Output the [X, Y] coordinate of the center of the cell containing the given text.  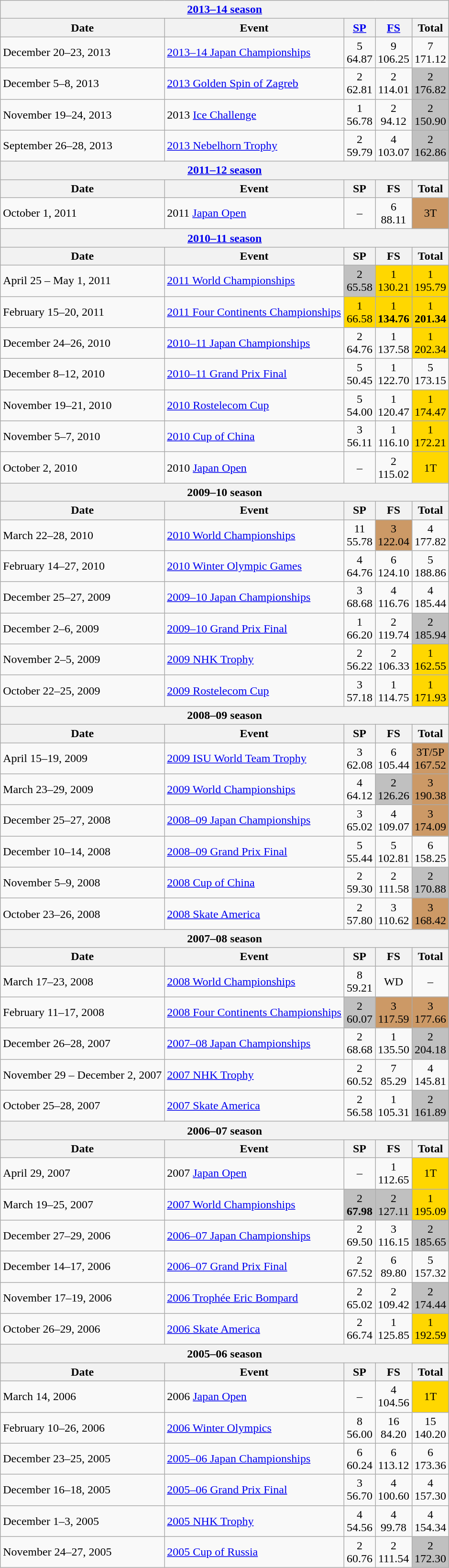
February 14–27, 2010 [82, 566]
December 27–29, 2006 [82, 1236]
November 24–27, 2005 [82, 1552]
11 55.78 [360, 535]
1 114.75 [394, 691]
4 116.76 [394, 597]
October 2, 2010 [82, 468]
December 1–3, 2005 [82, 1521]
2010–11 season [225, 238]
2009 ISU World Team Trophy [254, 758]
5 173.15 [430, 374]
5 188.86 [430, 566]
December 5–8, 2013 [82, 83]
1 202.34 [430, 343]
1 120.47 [394, 406]
3 57.18 [360, 691]
2008 Cup of China [254, 883]
16 84.20 [394, 1427]
6 158.25 [430, 851]
2013–14 season [225, 10]
4 145.81 [430, 1074]
November 19–21, 2010 [82, 406]
1 125.85 [394, 1329]
November 5–9, 2008 [82, 883]
5 55.44 [360, 851]
April 15–19, 2009 [82, 758]
6 173.36 [430, 1459]
2010–11 Grand Prix Final [254, 374]
February 11–17, 2008 [82, 1012]
December 8–12, 2010 [82, 374]
1 66.20 [360, 629]
2 162.86 [430, 145]
December 25–27, 2009 [82, 597]
2 185.94 [430, 629]
2006 Trophée Eric Bompard [254, 1298]
6 89.80 [394, 1267]
2 67.98 [360, 1204]
3 168.42 [430, 914]
December 14–17, 2006 [82, 1267]
1 172.21 [430, 436]
2005 Cup of Russia [254, 1552]
3 56.11 [360, 436]
2008–09 Grand Prix Final [254, 851]
6 105.44 [394, 758]
3 177.66 [430, 1012]
April 25 – May 1, 2011 [82, 280]
4 100.60 [394, 1490]
3 174.09 [430, 821]
2 176.82 [430, 83]
3T [430, 213]
1 112.65 [394, 1173]
2 59.30 [360, 883]
5 157.32 [430, 1267]
2008–09 season [225, 715]
2009 Rostelecom Cup [254, 691]
1 171.93 [430, 691]
1 56.78 [360, 115]
2008 Skate America [254, 914]
2 119.74 [394, 629]
2006 Japan Open [254, 1397]
2009 World Championships [254, 789]
2013 Ice Challenge [254, 115]
2 185.65 [430, 1236]
2008–09 Japan Championships [254, 821]
8 59.21 [360, 982]
2007 Skate America [254, 1106]
April 29, 2007 [82, 1173]
2 109.42 [394, 1298]
2005 NHK Trophy [254, 1521]
1 201.34 [430, 312]
2 62.81 [360, 83]
1 195.79 [430, 280]
2 94.12 [394, 115]
4 154.34 [430, 1521]
2 59.79 [360, 145]
6 124.10 [394, 566]
2006–07 season [225, 1130]
2 57.80 [360, 914]
2006 Winter Olympics [254, 1427]
2 66.74 [360, 1329]
2 67.52 [360, 1267]
2 60.07 [360, 1012]
March 14, 2006 [82, 1397]
December 24–26, 2010 [82, 343]
5 64.87 [360, 53]
December 16–18, 2005 [82, 1490]
1 116.10 [394, 436]
1 66.58 [360, 312]
3 122.04 [394, 535]
5 54.00 [360, 406]
November 29 – December 2, 2007 [82, 1074]
2 60.52 [360, 1074]
2 106.33 [394, 659]
5 102.81 [394, 851]
December 23–25, 2005 [82, 1459]
2010–11 Japan Championships [254, 343]
2 161.89 [430, 1106]
2007–08 Japan Championships [254, 1044]
1 130.21 [394, 280]
2 174.44 [430, 1298]
3 116.15 [394, 1236]
3 62.08 [360, 758]
2011 Four Continents Championships [254, 312]
2 172.30 [430, 1552]
2010 Japan Open [254, 468]
2009–10 Japan Championships [254, 597]
December 10–14, 2008 [82, 851]
WD [394, 982]
2009–10 Grand Prix Final [254, 629]
7 85.29 [394, 1074]
4 185.44 [430, 597]
2005–06 Japan Championships [254, 1459]
2007 World Championships [254, 1204]
6 113.12 [394, 1459]
December 25–27, 2008 [82, 821]
4 103.07 [394, 145]
March 19–25, 2007 [82, 1204]
November 17–19, 2006 [82, 1298]
2006–07 Grand Prix Final [254, 1267]
2011 World Championships [254, 280]
6 60.24 [360, 1459]
1 162.55 [430, 659]
March 22–28, 2010 [82, 535]
5 50.45 [360, 374]
1 192.59 [430, 1329]
4 99.78 [394, 1521]
1 122.70 [394, 374]
4 109.07 [394, 821]
2005–06 season [225, 1354]
4 64.12 [360, 789]
3 117.59 [394, 1012]
October 22–25, 2009 [82, 691]
2 114.01 [394, 83]
2008 World Championships [254, 982]
9 106.25 [394, 53]
2013 Nebelhorn Trophy [254, 145]
4 157.30 [430, 1490]
2 170.88 [430, 883]
November 19–24, 2013 [82, 115]
2 68.68 [360, 1044]
1 105.31 [394, 1106]
3 68.68 [360, 597]
6 88.11 [394, 213]
2 111.54 [394, 1552]
2005–06 Grand Prix Final [254, 1490]
3T/5P 167.52 [430, 758]
2011 Japan Open [254, 213]
1 137.58 [394, 343]
2 126.26 [394, 789]
2 69.50 [360, 1236]
2 56.58 [360, 1106]
3 190.38 [430, 789]
2 115.02 [394, 468]
2009–10 season [225, 492]
1 135.50 [394, 1044]
2007 NHK Trophy [254, 1074]
15 140.20 [430, 1427]
October 25–28, 2007 [82, 1106]
2010 Rostelecom Cup [254, 406]
2009 NHK Trophy [254, 659]
8 56.00 [360, 1427]
2 65.58 [360, 280]
2007–08 season [225, 939]
2006–07 Japan Championships [254, 1236]
December 20–23, 2013 [82, 53]
2013 Golden Spin of Zagreb [254, 83]
4 104.56 [394, 1397]
October 26–29, 2006 [82, 1329]
7 171.12 [430, 53]
2 56.22 [360, 659]
2010 Winter Olympic Games [254, 566]
2006 Skate America [254, 1329]
2 64.76 [360, 343]
3 56.70 [360, 1490]
1 174.47 [430, 406]
September 26–28, 2013 [82, 145]
3 65.02 [360, 821]
2010 World Championships [254, 535]
1 134.76 [394, 312]
4 177.82 [430, 535]
2 150.90 [430, 115]
2 60.76 [360, 1552]
2013–14 Japan Championships [254, 53]
December 2–6, 2009 [82, 629]
2 65.02 [360, 1298]
October 23–26, 2008 [82, 914]
February 15–20, 2011 [82, 312]
February 10–26, 2006 [82, 1427]
4 54.56 [360, 1521]
2007 Japan Open [254, 1173]
March 23–29, 2009 [82, 789]
November 5–7, 2010 [82, 436]
2 127.11 [394, 1204]
December 26–28, 2007 [82, 1044]
October 1, 2011 [82, 213]
2 111.58 [394, 883]
3 110.62 [394, 914]
2008 Four Continents Championships [254, 1012]
2011–12 season [225, 170]
March 17–23, 2008 [82, 982]
2 204.18 [430, 1044]
1 195.09 [430, 1204]
2010 Cup of China [254, 436]
November 2–5, 2009 [82, 659]
4 64.76 [360, 566]
